Identify which cell holds the provided text, then report its (x, y) central coordinate. 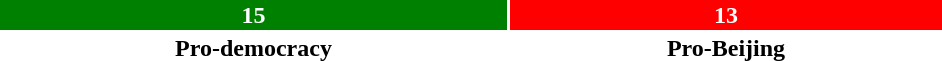
13 (726, 15)
15 (254, 15)
